Pinpoint the cell where the given text exists, returning its (X, Y) midpoint coordinate. 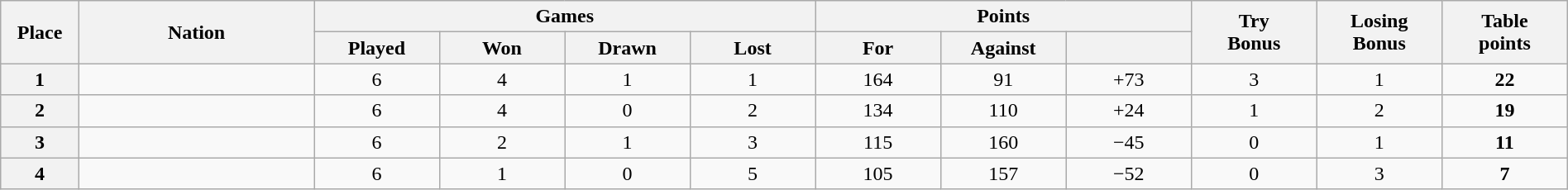
Points (1004, 17)
91 (1003, 79)
105 (878, 173)
TryBonus (1254, 32)
Tablepoints (1505, 32)
5 (753, 173)
164 (878, 79)
For (878, 48)
160 (1003, 142)
Won (502, 48)
157 (1003, 173)
22 (1505, 79)
Place (40, 32)
Nation (196, 32)
134 (878, 111)
Drawn (628, 48)
−45 (1129, 142)
Against (1003, 48)
11 (1505, 142)
19 (1505, 111)
LosingBonus (1379, 32)
Games (565, 17)
Played (377, 48)
110 (1003, 111)
−52 (1129, 173)
Lost (753, 48)
7 (1505, 173)
+73 (1129, 79)
115 (878, 142)
+24 (1129, 111)
